Provide the [X, Y] coordinate of the cell's center where the given text is located.  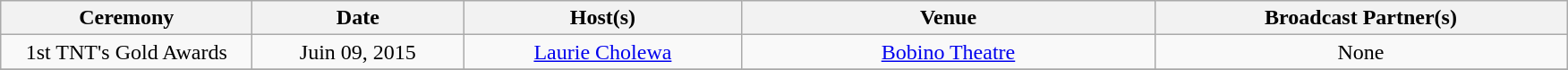
Broadcast Partner(s) [1360, 18]
Host(s) [603, 18]
Ceremony [127, 18]
Date [358, 18]
Bobino Theatre [949, 52]
None [1360, 52]
Juin 09, 2015 [358, 52]
Venue [949, 18]
1st TNT's Gold Awards [127, 52]
Laurie Cholewa [603, 52]
